Extract the [x, y] coordinate from the center of the cell holding the provided text.  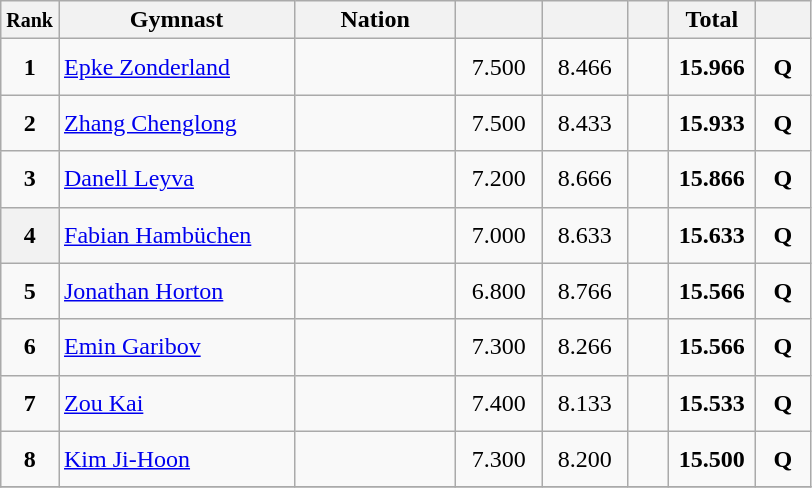
7.000 [499, 235]
8.433 [585, 123]
Epke Zonderland [176, 67]
15.533 [712, 403]
8.133 [585, 403]
15.866 [712, 179]
Fabian Hambüchen [176, 235]
7 [30, 403]
8 [30, 459]
6 [30, 347]
2 [30, 123]
5 [30, 291]
Emin Garibov [176, 347]
15.633 [712, 235]
8.200 [585, 459]
3 [30, 179]
Rank [30, 20]
Total [712, 20]
Danell Leyva [176, 179]
6.800 [499, 291]
15.500 [712, 459]
4 [30, 235]
8.666 [585, 179]
7.200 [499, 179]
1 [30, 67]
15.933 [712, 123]
8.466 [585, 67]
Nation [376, 20]
15.966 [712, 67]
Zou Kai [176, 403]
8.266 [585, 347]
Gymnast [176, 20]
Jonathan Horton [176, 291]
8.766 [585, 291]
7.400 [499, 403]
8.633 [585, 235]
Zhang Chenglong [176, 123]
Kim Ji-Hoon [176, 459]
